For the text-containing cell, return its midpoint in [X, Y] coordinate format. 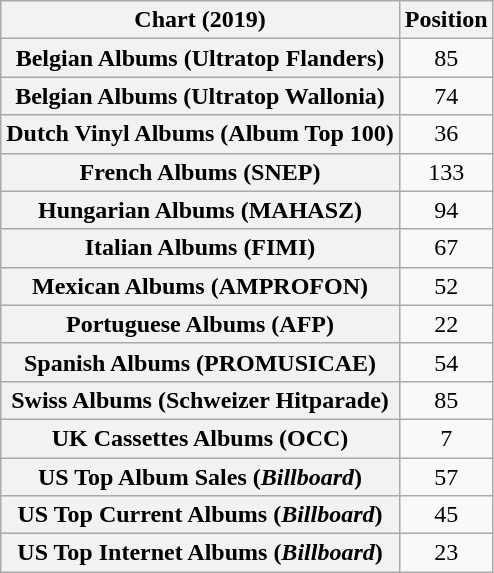
Chart (2019) [200, 20]
74 [446, 96]
Belgian Albums (Ultratop Wallonia) [200, 96]
133 [446, 172]
Dutch Vinyl Albums (Album Top 100) [200, 134]
57 [446, 477]
Spanish Albums (PROMUSICAE) [200, 362]
22 [446, 324]
7 [446, 438]
54 [446, 362]
US Top Current Albums (Billboard) [200, 515]
Mexican Albums (AMPROFON) [200, 286]
Italian Albums (FIMI) [200, 248]
23 [446, 553]
US Top Internet Albums (Billboard) [200, 553]
French Albums (SNEP) [200, 172]
Hungarian Albums (MAHASZ) [200, 210]
94 [446, 210]
Swiss Albums (Schweizer Hitparade) [200, 400]
UK Cassettes Albums (OCC) [200, 438]
52 [446, 286]
US Top Album Sales (Billboard) [200, 477]
Belgian Albums (Ultratop Flanders) [200, 58]
Position [446, 20]
36 [446, 134]
67 [446, 248]
45 [446, 515]
Portuguese Albums (AFP) [200, 324]
